Search for the cell housing the specified text and yield its (X, Y) center coordinate. 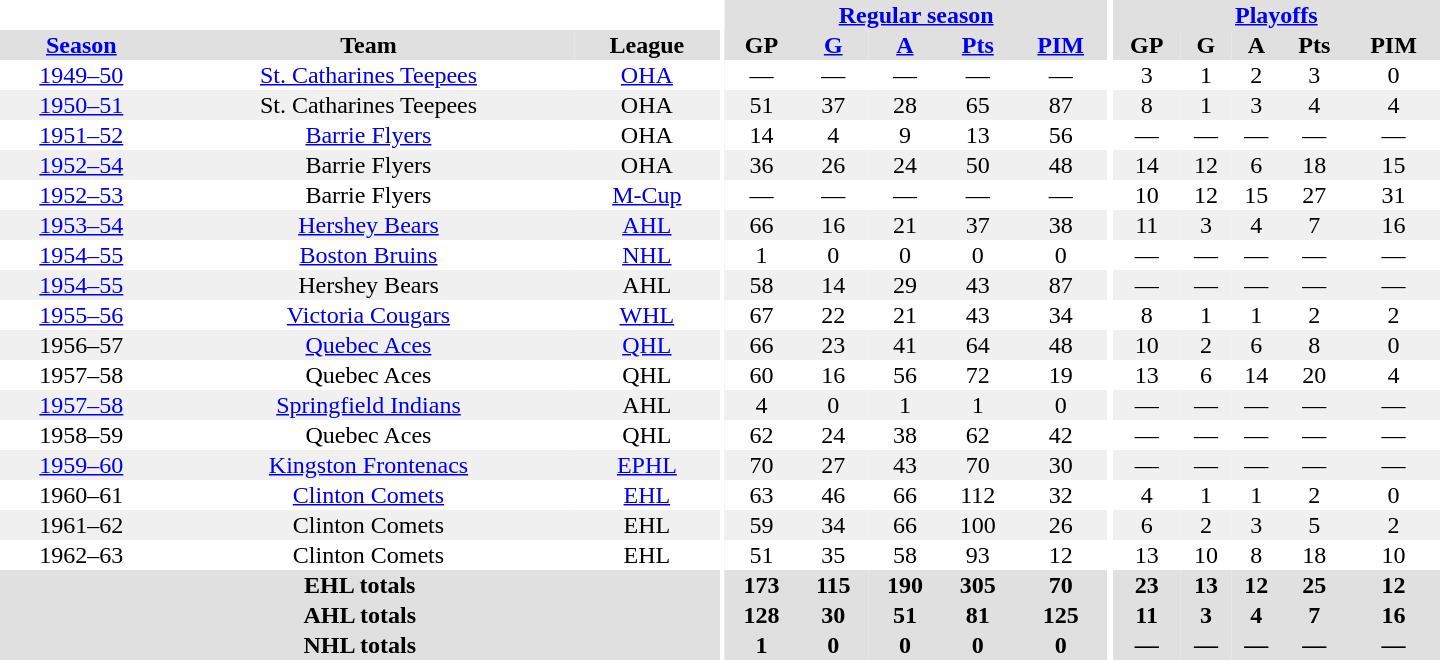
35 (833, 555)
29 (904, 285)
Boston Bruins (369, 255)
League (646, 45)
Playoffs (1276, 15)
1955–56 (82, 315)
1959–60 (82, 465)
Team (369, 45)
63 (762, 495)
WHL (646, 315)
Victoria Cougars (369, 315)
1951–52 (82, 135)
50 (978, 165)
NHL (646, 255)
100 (978, 525)
1949–50 (82, 75)
20 (1314, 375)
AHL totals (360, 615)
1952–53 (82, 195)
1956–57 (82, 345)
190 (904, 585)
64 (978, 345)
60 (762, 375)
1953–54 (82, 225)
1962–63 (82, 555)
NHL totals (360, 645)
65 (978, 105)
22 (833, 315)
1961–62 (82, 525)
Regular season (916, 15)
Season (82, 45)
28 (904, 105)
112 (978, 495)
32 (1060, 495)
42 (1060, 435)
67 (762, 315)
1960–61 (82, 495)
19 (1060, 375)
93 (978, 555)
46 (833, 495)
36 (762, 165)
1958–59 (82, 435)
31 (1394, 195)
25 (1314, 585)
5 (1314, 525)
128 (762, 615)
125 (1060, 615)
EPHL (646, 465)
59 (762, 525)
1950–51 (82, 105)
41 (904, 345)
1952–54 (82, 165)
EHL totals (360, 585)
173 (762, 585)
Kingston Frontenacs (369, 465)
9 (904, 135)
Springfield Indians (369, 405)
115 (833, 585)
M-Cup (646, 195)
305 (978, 585)
72 (978, 375)
81 (978, 615)
